Locate the cell with the specified text and output its [x, y] center coordinate. 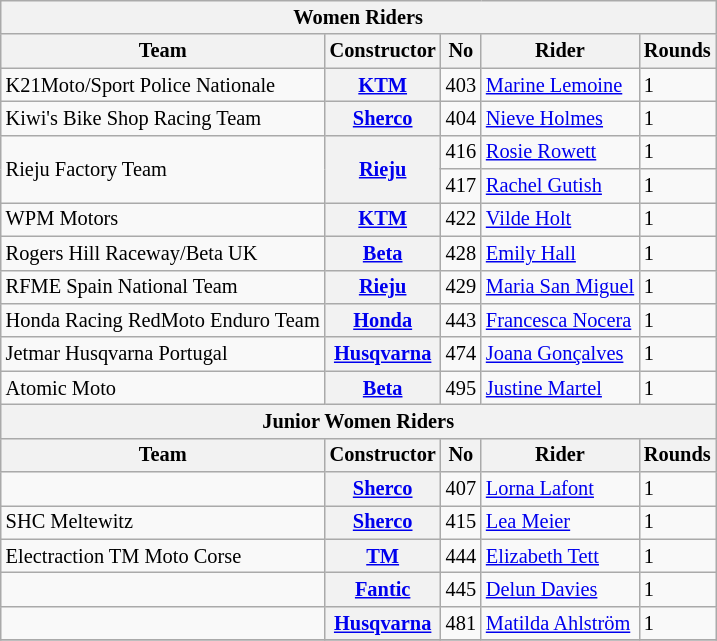
495 [461, 388]
Atomic Moto [163, 388]
Lorna Lafont [560, 489]
Honda [383, 320]
422 [461, 219]
Lea Meier [560, 522]
Delun Davies [560, 589]
Vilde Holt [560, 219]
Elizabeth Tett [560, 556]
Joana Gonçalves [560, 354]
481 [461, 623]
403 [461, 85]
Jetmar Husqvarna Portugal [163, 354]
404 [461, 118]
Justine Martel [560, 388]
Nieve Holmes [560, 118]
428 [461, 253]
Maria San Miguel [560, 287]
SHC Meltewitz [163, 522]
Francesca Nocera [560, 320]
429 [461, 287]
Kiwi's Bike Shop Racing Team [163, 118]
Women Riders [358, 17]
416 [461, 152]
Rieju Factory Team [163, 168]
407 [461, 489]
415 [461, 522]
Rosie Rowett [560, 152]
Honda Racing RedMoto Enduro Team [163, 320]
Matilda Ahlström [560, 623]
Electraction TM Moto Corse [163, 556]
TM [383, 556]
417 [461, 186]
Emily Hall [560, 253]
Marine Lemoine [560, 85]
Rachel Gutish [560, 186]
WPM Motors [163, 219]
474 [461, 354]
K21Moto/Sport Police Nationale [163, 85]
RFME Spain National Team [163, 287]
443 [461, 320]
Junior Women Riders [358, 421]
445 [461, 589]
Rogers Hill Raceway/Beta UK [163, 253]
Fantic [383, 589]
444 [461, 556]
